Scan for the cell matching the given text and deliver its [x, y] coordinate at center. 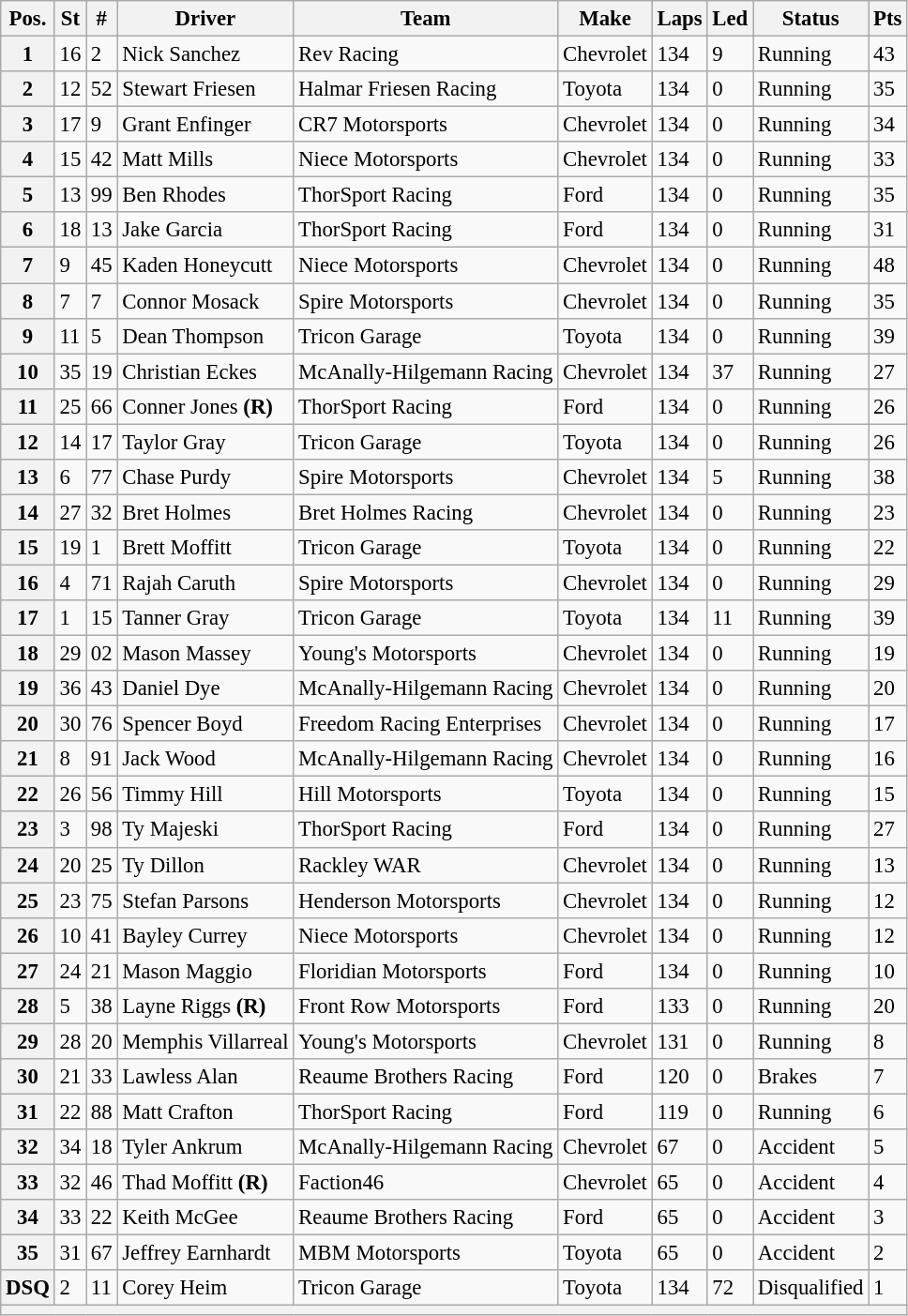
131 [679, 1041]
120 [679, 1077]
Hill Motorsports [426, 794]
36 [69, 688]
Ty Dillon [205, 865]
Tyler Ankrum [205, 1147]
66 [101, 406]
Floridian Motorsports [426, 971]
48 [887, 265]
Conner Jones (R) [205, 406]
Spencer Boyd [205, 724]
Chase Purdy [205, 477]
Taylor Gray [205, 442]
Jake Garcia [205, 230]
Halmar Friesen Racing [426, 89]
52 [101, 89]
MBM Motorsports [426, 1253]
42 [101, 159]
Mason Massey [205, 654]
88 [101, 1112]
CR7 Motorsports [426, 125]
Layne Riggs (R) [205, 1006]
Jeffrey Earnhardt [205, 1253]
Christian Eckes [205, 371]
Bret Holmes Racing [426, 512]
Status [810, 19]
Connor Mosack [205, 301]
Grant Enfinger [205, 125]
DSQ [28, 1288]
Memphis Villarreal [205, 1041]
Daniel Dye [205, 688]
Front Row Motorsports [426, 1006]
71 [101, 582]
Jack Wood [205, 759]
Timmy Hill [205, 794]
91 [101, 759]
Brakes [810, 1077]
Brett Moffitt [205, 548]
Thad Moffitt (R) [205, 1183]
Ben Rhodes [205, 195]
St [69, 19]
56 [101, 794]
Henderson Motorsports [426, 900]
45 [101, 265]
Bret Holmes [205, 512]
Led [730, 19]
# [101, 19]
Laps [679, 19]
41 [101, 935]
Matt Mills [205, 159]
Bayley Currey [205, 935]
Lawless Alan [205, 1077]
Pts [887, 19]
Matt Crafton [205, 1112]
Stewart Friesen [205, 89]
Freedom Racing Enterprises [426, 724]
Nick Sanchez [205, 54]
76 [101, 724]
Mason Maggio [205, 971]
77 [101, 477]
Pos. [28, 19]
46 [101, 1183]
Rajah Caruth [205, 582]
Faction46 [426, 1183]
Dean Thompson [205, 336]
Keith McGee [205, 1218]
Kaden Honeycutt [205, 265]
Rackley WAR [426, 865]
Make [605, 19]
Tanner Gray [205, 618]
Corey Heim [205, 1288]
119 [679, 1112]
75 [101, 900]
Disqualified [810, 1288]
Rev Racing [426, 54]
133 [679, 1006]
02 [101, 654]
Driver [205, 19]
72 [730, 1288]
37 [730, 371]
98 [101, 830]
Team [426, 19]
99 [101, 195]
Stefan Parsons [205, 900]
Ty Majeski [205, 830]
